For the text-containing cell, return its midpoint in [X, Y] coordinate format. 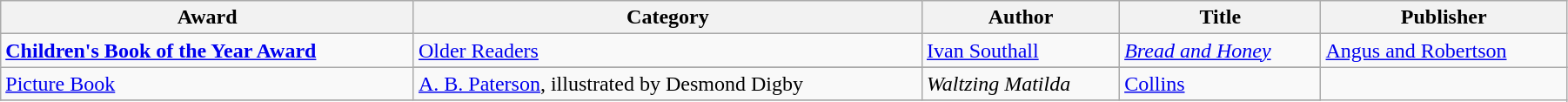
Collins [1220, 84]
Children's Book of the Year Award [207, 51]
Category [667, 17]
Older Readers [667, 51]
Title [1220, 17]
Waltzing Matilda [1020, 84]
Author [1020, 17]
Ivan Southall [1020, 51]
Award [207, 17]
Bread and Honey [1220, 51]
Publisher [1444, 17]
Angus and Robertson [1444, 51]
Picture Book [207, 84]
A. B. Paterson, illustrated by Desmond Digby [667, 84]
